Output the (x, y) coordinate of the center of the cell containing the given text.  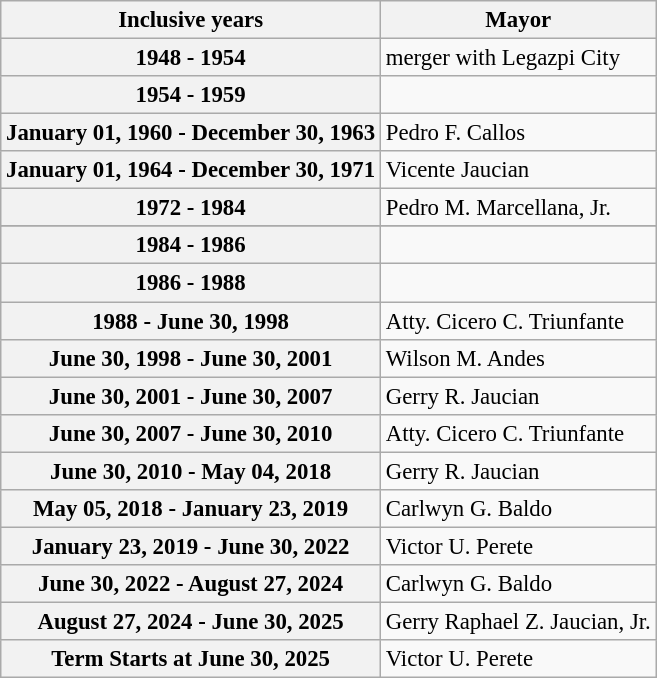
1948 - 1954 (191, 58)
Term Starts at June 30, 2025 (191, 659)
merger with Legazpi City (518, 58)
1986 - 1988 (191, 283)
January 01, 1960 - December 30, 1963 (191, 133)
January 01, 1964 - December 30, 1971 (191, 170)
January 23, 2019 - June 30, 2022 (191, 546)
Pedro F. Callos (518, 133)
1988 - June 30, 1998 (191, 321)
1984 - 1986 (191, 245)
Mayor (518, 20)
June 30, 2010 - May 04, 2018 (191, 471)
August 27, 2024 - June 30, 2025 (191, 621)
June 30, 2001 - June 30, 2007 (191, 396)
Pedro M. Marcellana, Jr. (518, 208)
June 30, 2007 - June 30, 2010 (191, 433)
May 05, 2018 - January 23, 2019 (191, 509)
Wilson M. Andes (518, 358)
Inclusive years (191, 20)
Gerry Raphael Z. Jaucian, Jr. (518, 621)
June 30, 2022 - August 27, 2024 (191, 584)
1972 - 1984 (191, 208)
June 30, 1998 - June 30, 2001 (191, 358)
1954 - 1959 (191, 95)
Vicente Jaucian (518, 170)
